Find where the given text appears and provide that cell's center as (X, Y) coordinate. 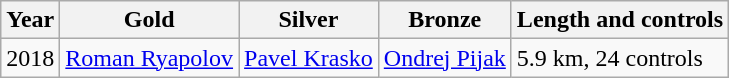
2018 (30, 58)
Gold (150, 20)
Silver (309, 20)
Pavel Krasko (309, 58)
Bronze (444, 20)
5.9 km, 24 controls (620, 58)
Ondrej Pijak (444, 58)
Roman Ryapolov (150, 58)
Year (30, 20)
Length and controls (620, 20)
